Extract the [X, Y] coordinate from the center of the cell holding the provided text.  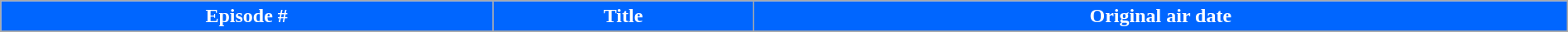
Episode # [246, 16]
Title [624, 16]
Original air date [1160, 16]
